Detect which cell encompasses the target text, then output its [X, Y] center coordinate. 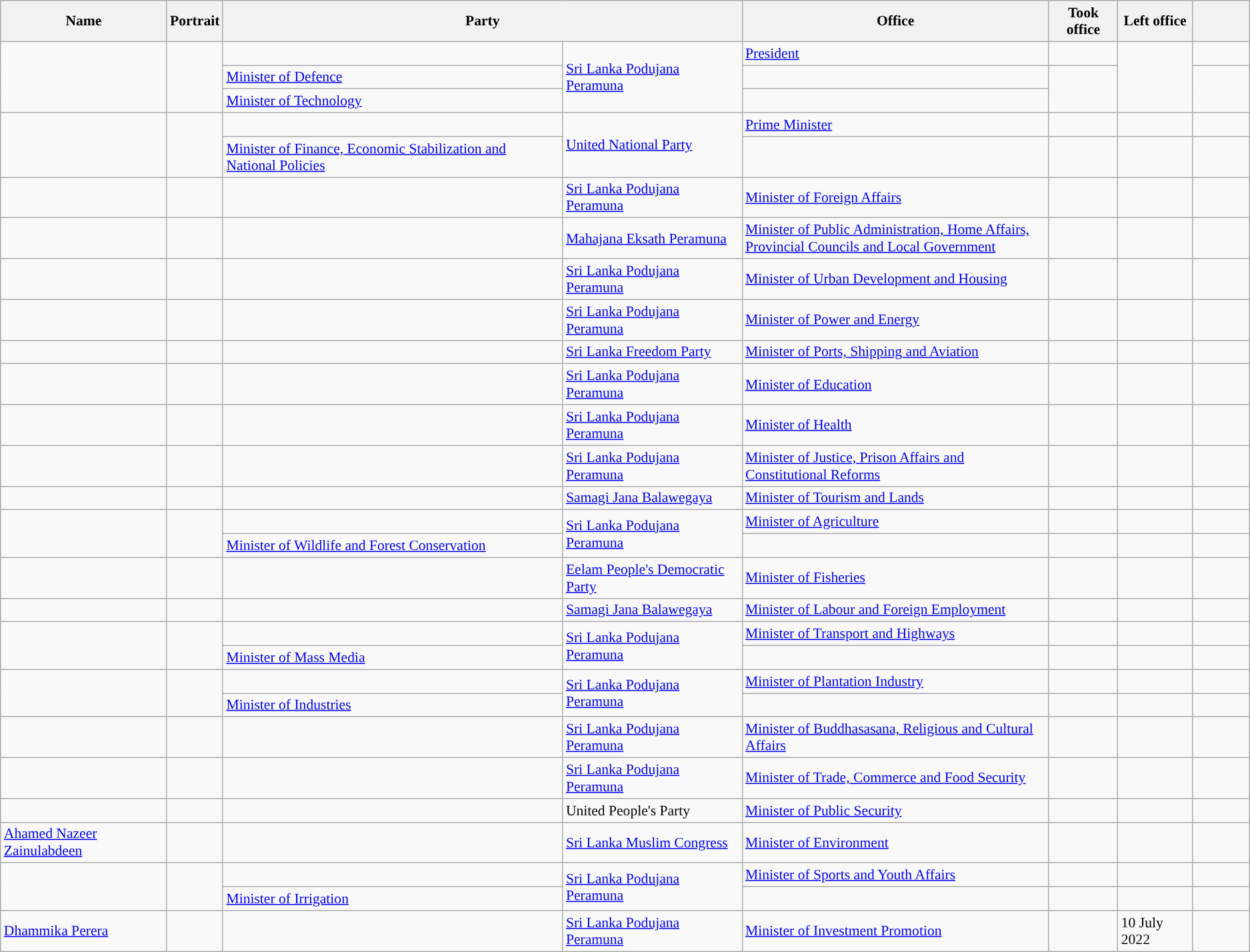
Sri Lanka Muslim Congress [652, 843]
Dhammika Perera [84, 931]
Minister of Ports, Shipping and Aviation [895, 352]
Minister of Agriculture [895, 522]
Office [895, 21]
Minister of Urban Development and Housing [895, 279]
Minister of Tourism and Lands [895, 498]
Minister of Public Administration, Home Affairs, Provincial Councils and Local Government [895, 239]
Minister of Labour and Foreign Employment [895, 610]
Minister of Investment Promotion [895, 931]
Left office [1155, 21]
Minister of Education [895, 384]
Portrait [195, 21]
Minister of Defence [392, 77]
United People's Party [652, 811]
Minister of Wildlife and Forest Conservation [392, 546]
Name [84, 21]
Sri Lanka Freedom Party [652, 352]
Eelam People's Democratic Party [652, 577]
Minister of Power and Energy [895, 320]
Ahamed Nazeer Zainulabdeen [84, 843]
Minister of Technology [392, 101]
Minister of Fisheries [895, 577]
Minister of Plantation Industry [895, 681]
President [895, 53]
Minister of Industries [392, 705]
Prime Minister [895, 125]
Minister of Public Security [895, 811]
United National Party [652, 145]
Minister of Environment [895, 843]
Party [483, 21]
Minister of Irrigation [392, 899]
Minister of Buddhasasana, Religious and Cultural Affairs [895, 737]
Minister of Foreign Affairs [895, 197]
Minister of Transport and Highways [895, 634]
Minister of Justice, Prison Affairs and Constitutional Reforms [895, 465]
Minister of Mass Media [392, 658]
Minister of Trade, Commerce and Food Security [895, 779]
Minister of Health [895, 425]
Minister of Sports and Youth Affairs [895, 875]
Took office [1083, 21]
Mahajana Eksath Peramuna [652, 239]
10 July 2022 [1155, 931]
Minister of Finance, Economic Stabilization and National Policies [392, 157]
